Capture the cell that displays the provided text and extract its [X, Y] central coordinate. 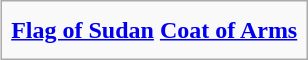
Flag of Sudan [83, 30]
Coat of Arms [228, 30]
